Provide the [X, Y] coordinate of the cell's center where the given text is located.  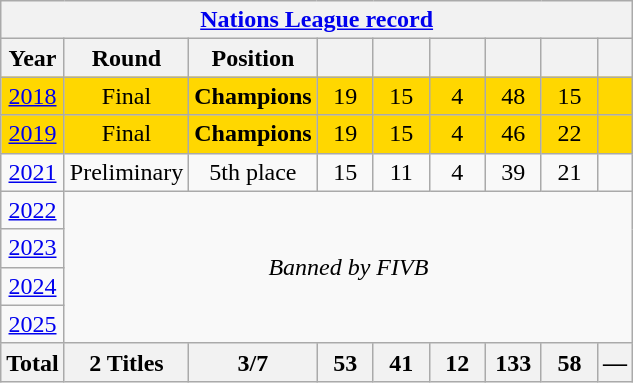
— [614, 362]
3/7 [253, 362]
12 [457, 362]
2024 [33, 286]
Nations League record [317, 20]
46 [513, 134]
Total [33, 362]
58 [569, 362]
Year [33, 58]
2 Titles [126, 362]
133 [513, 362]
2018 [33, 96]
Position [253, 58]
2022 [33, 210]
Preliminary [126, 172]
Round [126, 58]
2019 [33, 134]
Banned by FIVB [348, 267]
2021 [33, 172]
11 [401, 172]
41 [401, 362]
2025 [33, 324]
5th place [253, 172]
22 [569, 134]
48 [513, 96]
2023 [33, 248]
53 [345, 362]
21 [569, 172]
39 [513, 172]
